Return (x, y) of the center of cell containing provided text 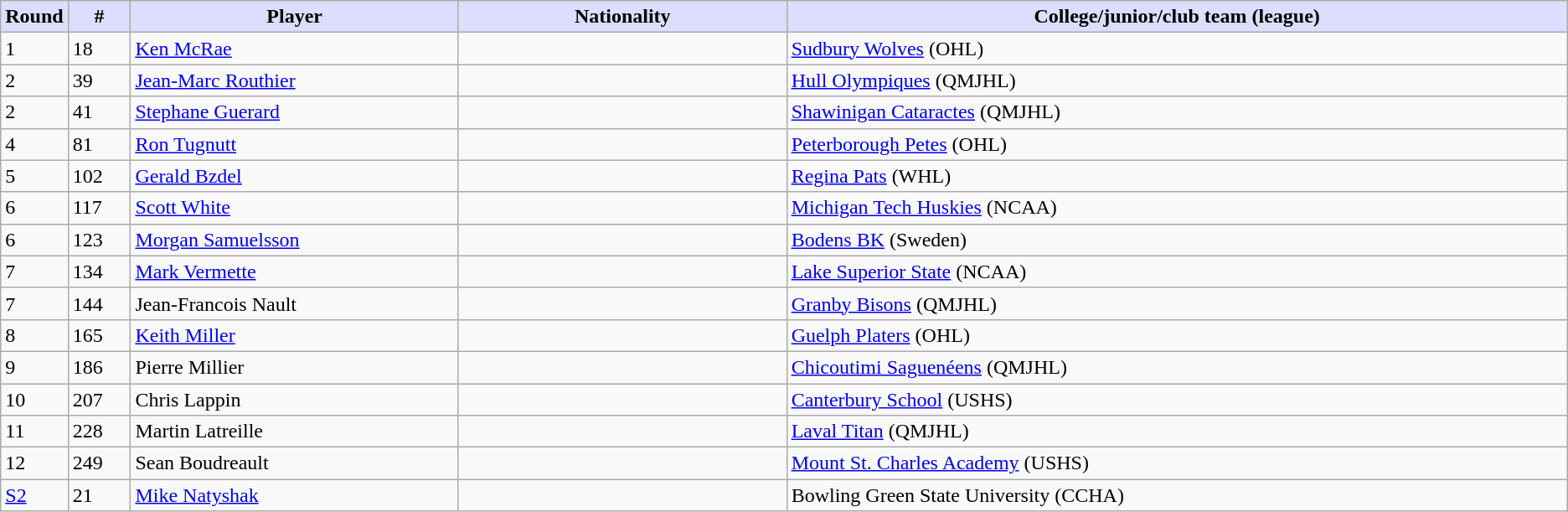
9 (34, 367)
123 (99, 240)
Player (295, 17)
Canterbury School (USHS) (1177, 400)
Granby Bisons (QMJHL) (1177, 303)
Guelph Platers (OHL) (1177, 335)
Gerald Bzdel (295, 176)
81 (99, 144)
39 (99, 80)
144 (99, 303)
1 (34, 49)
Bodens BK (Sweden) (1177, 240)
Martin Latreille (295, 432)
Lake Superior State (NCAA) (1177, 272)
41 (99, 112)
# (99, 17)
117 (99, 208)
Laval Titan (QMJHL) (1177, 432)
Regina Pats (WHL) (1177, 176)
Jean-Francois Nault (295, 303)
228 (99, 432)
8 (34, 335)
11 (34, 432)
Ron Tugnutt (295, 144)
Sudbury Wolves (OHL) (1177, 49)
College/junior/club team (league) (1177, 17)
Stephane Guerard (295, 112)
Keith Miller (295, 335)
Scott White (295, 208)
207 (99, 400)
134 (99, 272)
Nationality (622, 17)
249 (99, 463)
Pierre Millier (295, 367)
10 (34, 400)
5 (34, 176)
Sean Boudreault (295, 463)
Mark Vermette (295, 272)
186 (99, 367)
Morgan Samuelsson (295, 240)
Chicoutimi Saguenéens (QMJHL) (1177, 367)
102 (99, 176)
Hull Olympiques (QMJHL) (1177, 80)
18 (99, 49)
21 (99, 495)
Round (34, 17)
165 (99, 335)
Peterborough Petes (OHL) (1177, 144)
Michigan Tech Huskies (NCAA) (1177, 208)
4 (34, 144)
Jean-Marc Routhier (295, 80)
12 (34, 463)
Ken McRae (295, 49)
S2 (34, 495)
Mount St. Charles Academy (USHS) (1177, 463)
Chris Lappin (295, 400)
Bowling Green State University (CCHA) (1177, 495)
Shawinigan Cataractes (QMJHL) (1177, 112)
Mike Natyshak (295, 495)
